Provide the [X, Y] coordinate of the cell's center where the given text is located.  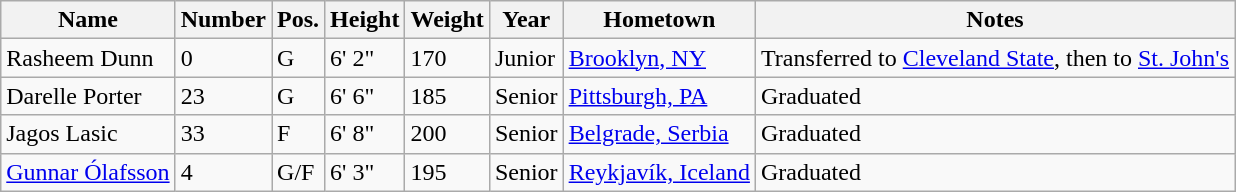
Number [223, 20]
Reykjavík, Iceland [659, 172]
Belgrade, Serbia [659, 134]
Pos. [298, 20]
Name [88, 20]
G/F [298, 172]
F [298, 134]
200 [447, 134]
6' 3" [365, 172]
170 [447, 58]
0 [223, 58]
6' 8" [365, 134]
Notes [994, 20]
6' 2" [365, 58]
Junior [526, 58]
Pittsburgh, PA [659, 96]
23 [223, 96]
Hometown [659, 20]
Darelle Porter [88, 96]
Rasheem Dunn [88, 58]
Year [526, 20]
Jagos Lasic [88, 134]
Height [365, 20]
6' 6" [365, 96]
Gunnar Ólafsson [88, 172]
185 [447, 96]
Weight [447, 20]
Transferred to Cleveland State, then to St. John's [994, 58]
195 [447, 172]
Brooklyn, NY [659, 58]
33 [223, 134]
4 [223, 172]
